Detect which cell encompasses the target text, then output its (x, y) center coordinate. 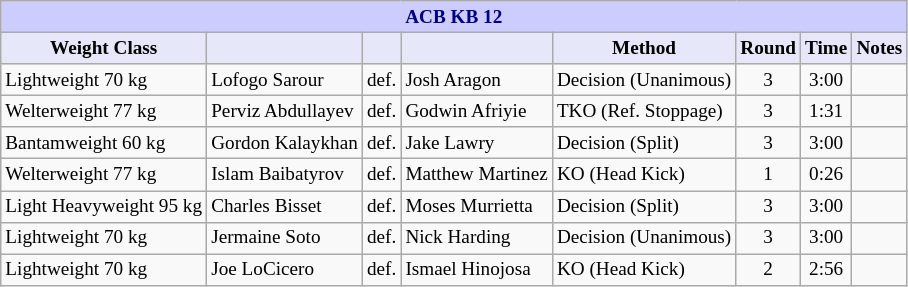
Notes (880, 48)
Perviz Abdullayev (285, 111)
Light Heavyweight 95 kg (104, 206)
Islam Baibatyrov (285, 175)
Time (826, 48)
TKO (Ref. Stoppage) (644, 111)
Godwin Afriyie (476, 111)
Bantamweight 60 kg (104, 143)
Ismael Hinojosa (476, 270)
Method (644, 48)
Jake Lawry (476, 143)
Gordon Kalaykhan (285, 143)
Jermaine Soto (285, 238)
Nick Harding (476, 238)
Moses Murrietta (476, 206)
Weight Class (104, 48)
Matthew Martinez (476, 175)
2:56 (826, 270)
Charles Bisset (285, 206)
1 (768, 175)
Lofogo Sarour (285, 80)
Josh Aragon (476, 80)
Joe LoCicero (285, 270)
Round (768, 48)
0:26 (826, 175)
2 (768, 270)
ACB KB 12 (454, 17)
1:31 (826, 111)
